Pinpoint the cell where the given text exists, returning its [x, y] midpoint coordinate. 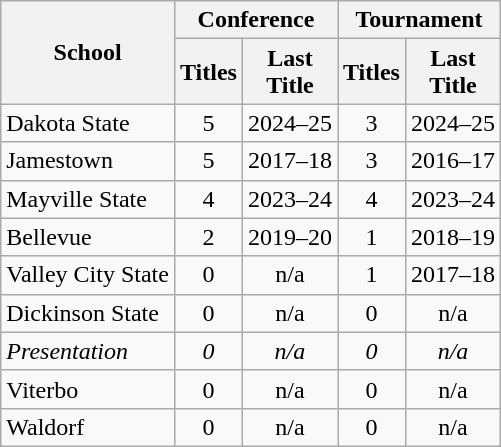
2019–20 [290, 237]
Tournament [420, 20]
Waldorf [88, 427]
Dakota State [88, 123]
Jamestown [88, 161]
Mayville State [88, 199]
Valley City State [88, 275]
2 [208, 237]
Bellevue [88, 237]
Conference [256, 20]
Viterbo [88, 389]
School [88, 52]
2018–19 [452, 237]
Dickinson State [88, 313]
2016–17 [452, 161]
Presentation [88, 351]
